Capture the cell that displays the provided text and extract its [x, y] central coordinate. 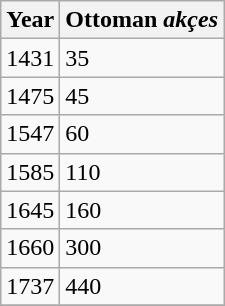
1431 [30, 58]
300 [142, 248]
1475 [30, 96]
1645 [30, 210]
60 [142, 134]
Ottoman akçes [142, 20]
1547 [30, 134]
110 [142, 172]
45 [142, 96]
1585 [30, 172]
160 [142, 210]
440 [142, 286]
Year [30, 20]
1660 [30, 248]
1737 [30, 286]
35 [142, 58]
